Find where the given text appears and provide that cell's center as (X, Y) coordinate. 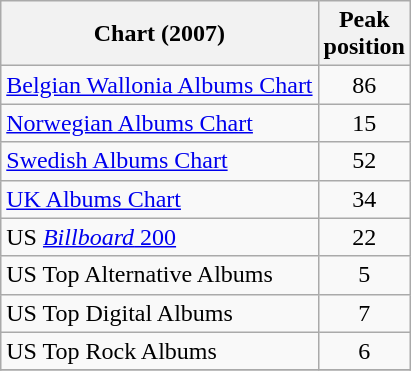
US Top Alternative Albums (160, 275)
Chart (2007) (160, 34)
86 (364, 85)
Norwegian Albums Chart (160, 123)
Swedish Albums Chart (160, 161)
US Top Digital Albums (160, 313)
Peakposition (364, 34)
34 (364, 199)
7 (364, 313)
22 (364, 237)
52 (364, 161)
5 (364, 275)
US Billboard 200 (160, 237)
Belgian Wallonia Albums Chart (160, 85)
15 (364, 123)
US Top Rock Albums (160, 351)
UK Albums Chart (160, 199)
6 (364, 351)
